Return (X, Y) of the center of cell containing provided text 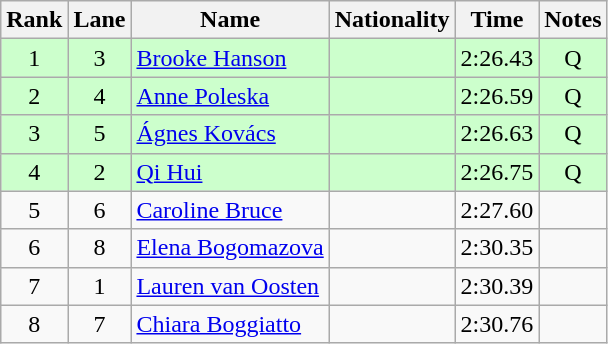
2:30.39 (497, 286)
2:26.63 (497, 134)
Notes (573, 20)
Lauren van Oosten (230, 286)
Elena Bogomazova (230, 248)
2:30.35 (497, 248)
2:30.76 (497, 324)
Rank (34, 20)
2:26.43 (497, 58)
Time (497, 20)
Ágnes Kovács (230, 134)
2:27.60 (497, 210)
2:26.59 (497, 96)
Name (230, 20)
Lane (100, 20)
Nationality (392, 20)
Brooke Hanson (230, 58)
Qi Hui (230, 172)
Anne Poleska (230, 96)
Caroline Bruce (230, 210)
Chiara Boggiatto (230, 324)
2:26.75 (497, 172)
